Find where the given text appears and provide that cell's center as (x, y) coordinate. 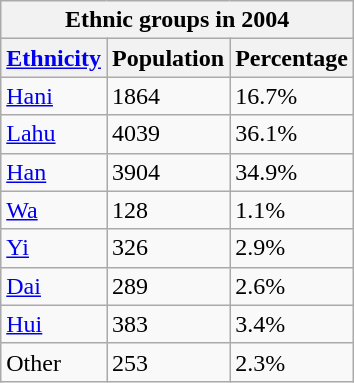
Hui (54, 324)
Percentage (292, 58)
2.3% (292, 362)
Ethnicity (54, 58)
Han (54, 172)
1864 (168, 96)
Ethnic groups in 2004 (178, 20)
3.4% (292, 324)
16.7% (292, 96)
Hani (54, 96)
Yi (54, 248)
Wa (54, 210)
253 (168, 362)
Other (54, 362)
2.9% (292, 248)
34.9% (292, 172)
128 (168, 210)
3904 (168, 172)
Dai (54, 286)
4039 (168, 134)
2.6% (292, 286)
1.1% (292, 210)
289 (168, 286)
Population (168, 58)
383 (168, 324)
326 (168, 248)
36.1% (292, 134)
Lahu (54, 134)
